Pinpoint the cell where the given text exists, returning its [X, Y] midpoint coordinate. 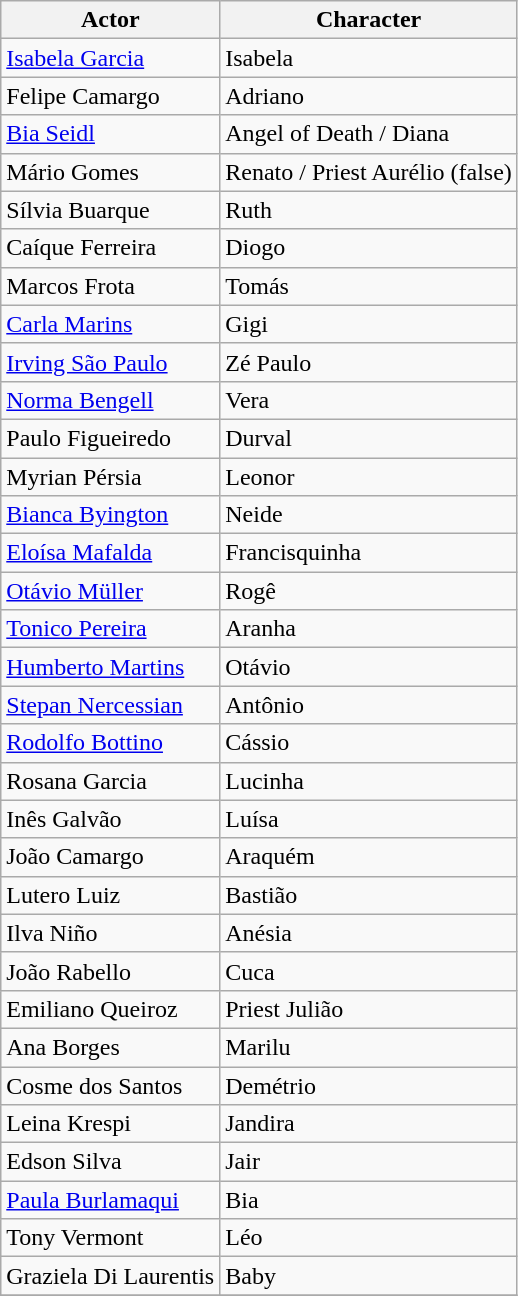
Baby [369, 1276]
Tony Vermont [110, 1238]
Myrian Pérsia [110, 477]
Otávio Müller [110, 591]
Diogo [369, 248]
Antônio [369, 705]
Emiliano Queiroz [110, 1009]
Jandira [369, 1124]
Ana Borges [110, 1047]
Leina Krespi [110, 1124]
Eloísa Mafalda [110, 553]
João Camargo [110, 857]
Rodolfo Bottino [110, 743]
Mário Gomes [110, 172]
Sílvia Buarque [110, 210]
Stepan Nercessian [110, 705]
Bia [369, 1200]
Durval [369, 438]
Paulo Figueiredo [110, 438]
Luísa [369, 819]
Francisquinha [369, 553]
Bastião [369, 895]
Bianca Byington [110, 515]
Jair [369, 1162]
Cuca [369, 971]
Isabela [369, 58]
Marilu [369, 1047]
Lutero Luiz [110, 895]
Renato / Priest Aurélio (false) [369, 172]
Tonico Pereira [110, 629]
Character [369, 20]
Priest Julião [369, 1009]
Graziela Di Laurentis [110, 1276]
Demétrio [369, 1085]
Isabela Garcia [110, 58]
Neide [369, 515]
Norma Bengell [110, 400]
Irving São Paulo [110, 362]
Adriano [369, 96]
Lucinha [369, 781]
Vera [369, 400]
Edson Silva [110, 1162]
Ilva Niño [110, 933]
Cosme dos Santos [110, 1085]
Humberto Martins [110, 667]
Caíque Ferreira [110, 248]
Anésia [369, 933]
Inês Galvão [110, 819]
Paula Burlamaqui [110, 1200]
Angel of Death / Diana [369, 134]
Cássio [369, 743]
Actor [110, 20]
Bia Seidl [110, 134]
Marcos Frota [110, 286]
Otávio [369, 667]
Léo [369, 1238]
Leonor [369, 477]
Zé Paulo [369, 362]
Aranha [369, 629]
Ruth [369, 210]
Rosana Garcia [110, 781]
Rogê [369, 591]
Gigi [369, 324]
Carla Marins [110, 324]
Felipe Camargo [110, 96]
Araquém [369, 857]
Tomás [369, 286]
João Rabello [110, 971]
